Output the (X, Y) coordinate of the center of the cell containing the given text.  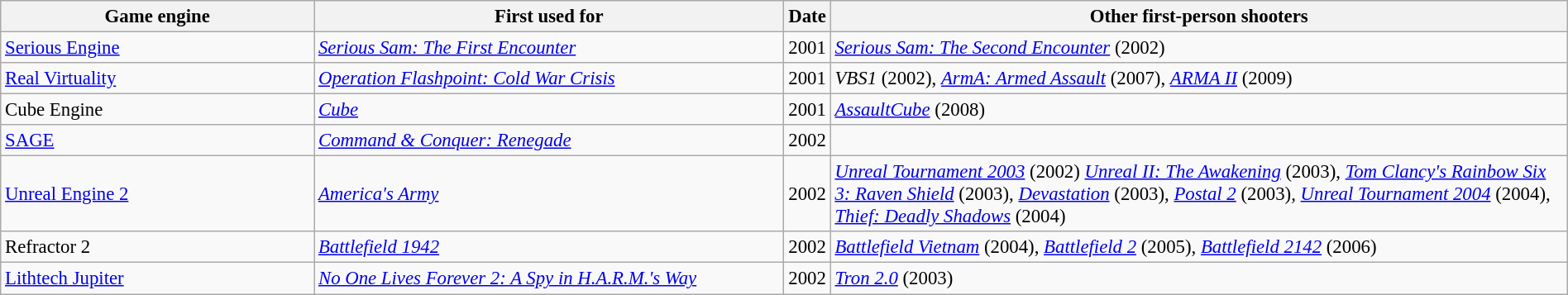
Unreal Engine 2 (157, 194)
Refractor 2 (157, 247)
SAGE (157, 140)
Game engine (157, 17)
Date (807, 17)
Cube Engine (157, 110)
First used for (549, 17)
Tron 2.0 (2003) (1199, 278)
Operation Flashpoint: Cold War Crisis (549, 79)
Serious Engine (157, 48)
Battlefield Vietnam (2004), Battlefield 2 (2005), Battlefield 2142 (2006) (1199, 247)
Serious Sam: The Second Encounter (2002) (1199, 48)
Battlefield 1942 (549, 247)
AssaultCube (2008) (1199, 110)
No One Lives Forever 2: A Spy in H.A.R.M.'s Way (549, 278)
Lithtech Jupiter (157, 278)
Cube (549, 110)
Command & Conquer: Renegade (549, 140)
Serious Sam: The First Encounter (549, 48)
Real Virtuality (157, 79)
Other first-person shooters (1199, 17)
America's Army (549, 194)
VBS1 (2002), ArmA: Armed Assault (2007), ARMA II (2009) (1199, 79)
